For the text-containing cell, return its midpoint in [X, Y] coordinate format. 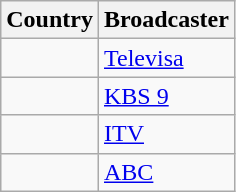
Country [50, 20]
KBS 9 [166, 96]
Televisa [166, 58]
Broadcaster [166, 20]
ITV [166, 134]
ABC [166, 172]
